Pinpoint the cell where the given text exists, returning its (x, y) midpoint coordinate. 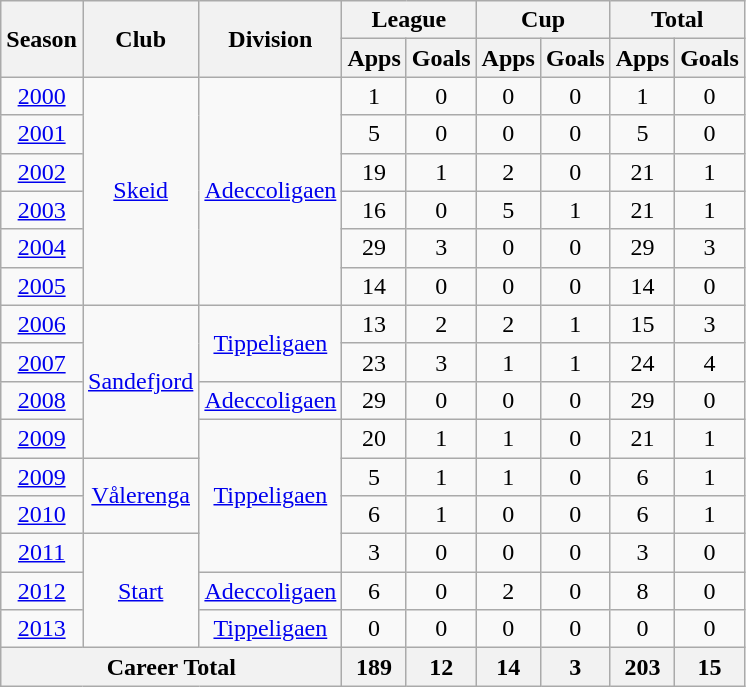
2003 (42, 210)
2007 (42, 362)
2006 (42, 324)
2012 (42, 591)
16 (374, 210)
Vålerenga (140, 496)
2002 (42, 172)
Skeid (140, 191)
2001 (42, 134)
2005 (42, 286)
189 (374, 667)
2010 (42, 515)
4 (710, 362)
Start (140, 591)
2000 (42, 96)
2013 (42, 629)
24 (642, 362)
12 (441, 667)
Club (140, 39)
Sandefjord (140, 381)
Season (42, 39)
2008 (42, 400)
20 (374, 438)
Career Total (172, 667)
8 (642, 591)
2004 (42, 248)
23 (374, 362)
Total (677, 20)
Division (270, 39)
19 (374, 172)
League (409, 20)
203 (642, 667)
2011 (42, 553)
13 (374, 324)
Cup (543, 20)
